Detect which cell encompasses the target text, then output its (x, y) center coordinate. 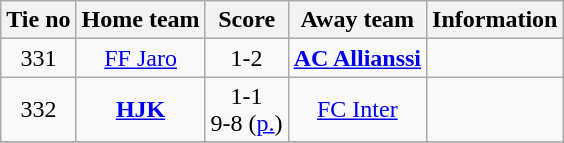
FF Jaro (140, 58)
AC Allianssi (357, 58)
HJK (140, 110)
Home team (140, 20)
Information (495, 20)
Tie no (38, 20)
1-2 (246, 58)
1-1 9-8 (p.) (246, 110)
331 (38, 58)
Away team (357, 20)
332 (38, 110)
FC Inter (357, 110)
Score (246, 20)
